Extract the (X, Y) coordinate from the center of the cell holding the provided text.  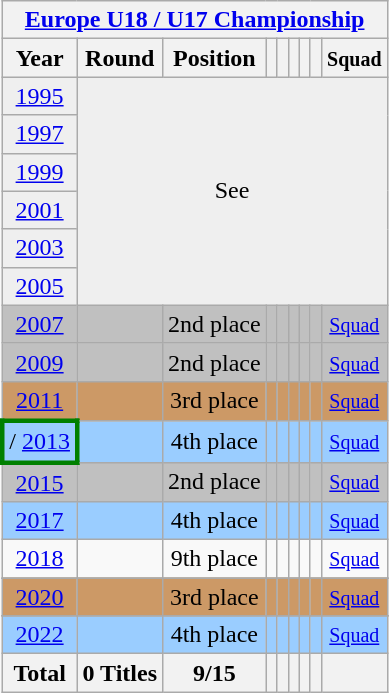
0 Titles (120, 673)
Europe U18 / U17 Championship (194, 20)
1997 (40, 134)
1999 (40, 172)
2011 (40, 401)
Year (40, 58)
/ 2013 (40, 442)
2020 (40, 597)
9th place (215, 559)
2005 (40, 286)
2003 (40, 248)
Position (215, 58)
See (232, 191)
2001 (40, 210)
1995 (40, 96)
2015 (40, 482)
Total (40, 673)
Round (120, 58)
2022 (40, 635)
2007 (40, 324)
2018 (40, 559)
9/15 (215, 673)
2017 (40, 521)
2009 (40, 362)
